Find where the given text appears and provide that cell's center as (x, y) coordinate. 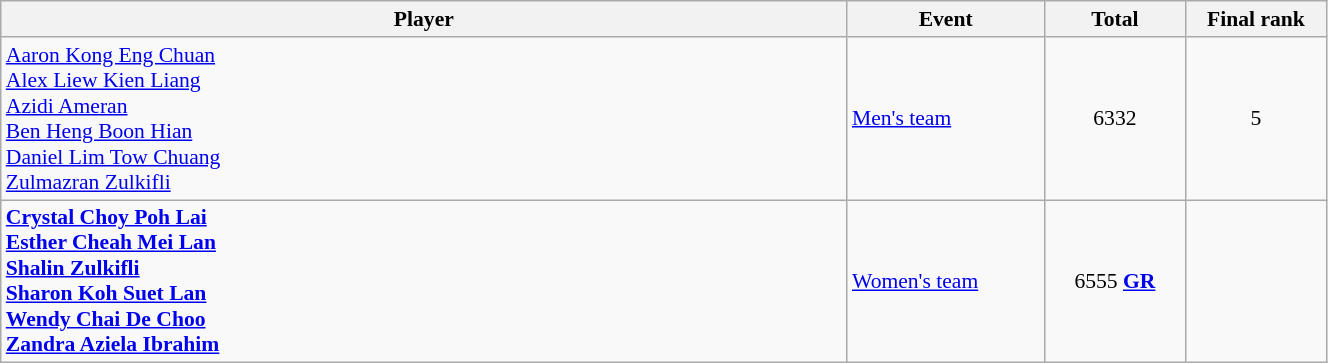
Men's team (946, 118)
Player (424, 19)
Crystal Choy Poh LaiEsther Cheah Mei LanShalin ZulkifliSharon Koh Suet LanWendy Chai De ChooZandra Aziela Ibrahim (424, 282)
5 (1256, 118)
Women's team (946, 282)
Aaron Kong Eng ChuanAlex Liew Kien LiangAzidi AmeranBen Heng Boon HianDaniel Lim Tow ChuangZulmazran Zulkifli (424, 118)
Final rank (1256, 19)
Total (1114, 19)
6332 (1114, 118)
Event (946, 19)
6555 GR (1114, 282)
